Output the [x, y] coordinate of the center of the cell containing the given text.  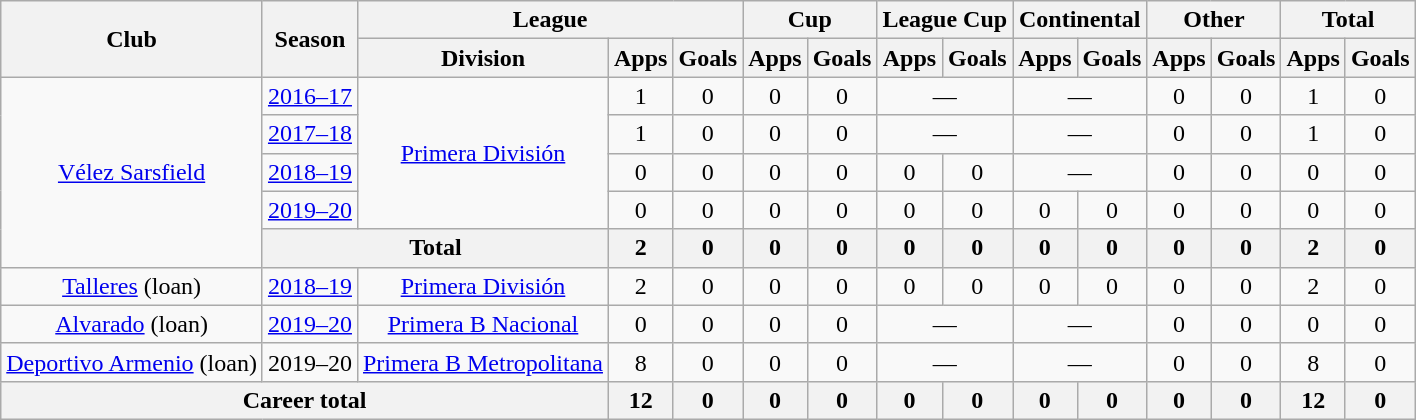
League Cup [945, 20]
Other [1214, 20]
2016–17 [310, 96]
Primera B Metropolitana [482, 362]
Primera B Nacional [482, 324]
Career total [305, 400]
2017–18 [310, 134]
Alvarado (loan) [132, 324]
Vélez Sarsfield [132, 172]
League [550, 20]
Season [310, 39]
Deportivo Armenio (loan) [132, 362]
Cup [810, 20]
Continental [1080, 20]
Club [132, 39]
Talleres (loan) [132, 286]
Division [482, 58]
